Search for the cell housing the specified text and yield its (X, Y) center coordinate. 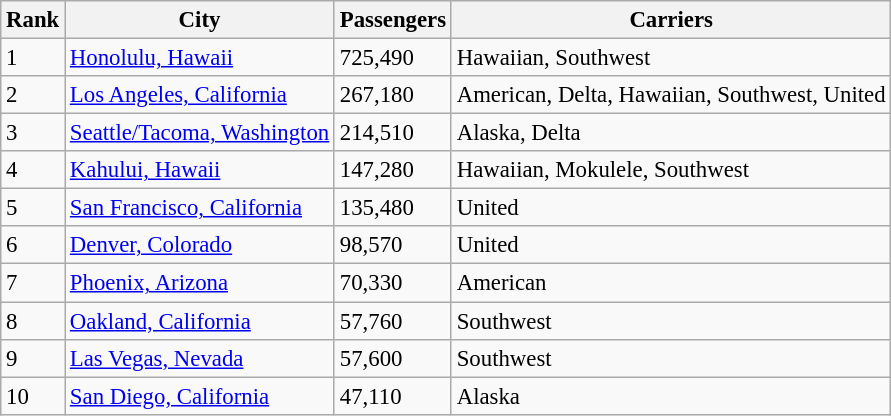
725,490 (392, 58)
135,480 (392, 208)
Alaska, Delta (671, 133)
147,280 (392, 170)
Alaska (671, 396)
57,760 (392, 321)
7 (33, 283)
3 (33, 133)
Passengers (392, 20)
10 (33, 396)
1 (33, 58)
6 (33, 245)
8 (33, 321)
4 (33, 170)
Rank (33, 20)
9 (33, 358)
San Diego, California (200, 396)
70,330 (392, 283)
American, Delta, Hawaiian, Southwest, United (671, 95)
5 (33, 208)
Seattle/Tacoma, Washington (200, 133)
American (671, 283)
San Francisco, California (200, 208)
Las Vegas, Nevada (200, 358)
Carriers (671, 20)
Kahului, Hawaii (200, 170)
Honolulu, Hawaii (200, 58)
Oakland, California (200, 321)
267,180 (392, 95)
2 (33, 95)
214,510 (392, 133)
57,600 (392, 358)
City (200, 20)
Hawaiian, Southwest (671, 58)
98,570 (392, 245)
Hawaiian, Mokulele, Southwest (671, 170)
47,110 (392, 396)
Los Angeles, California (200, 95)
Denver, Colorado (200, 245)
Phoenix, Arizona (200, 283)
